Extract the (x, y) coordinate from the center of the cell holding the provided text.  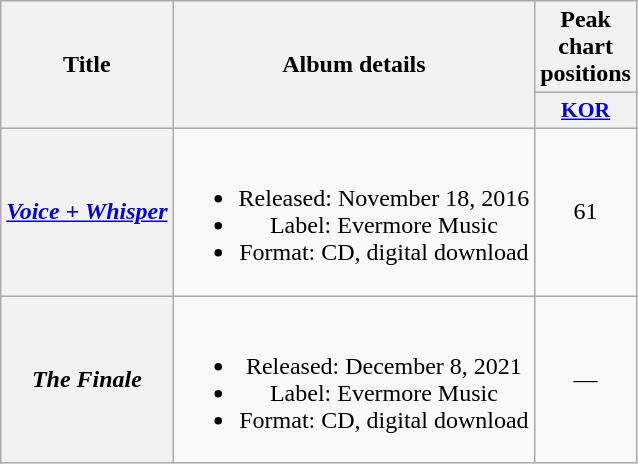
Peak chart positions (586, 47)
Album details (354, 65)
Title (87, 65)
Released: December 8, 2021Label: Evermore MusicFormat: CD, digital download (354, 380)
KOR (586, 111)
Voice + Whisper (87, 212)
61 (586, 212)
Released: November 18, 2016Label: Evermore MusicFormat: CD, digital download (354, 212)
— (586, 380)
The Finale (87, 380)
